Locate the cell with the specified text and output its [x, y] center coordinate. 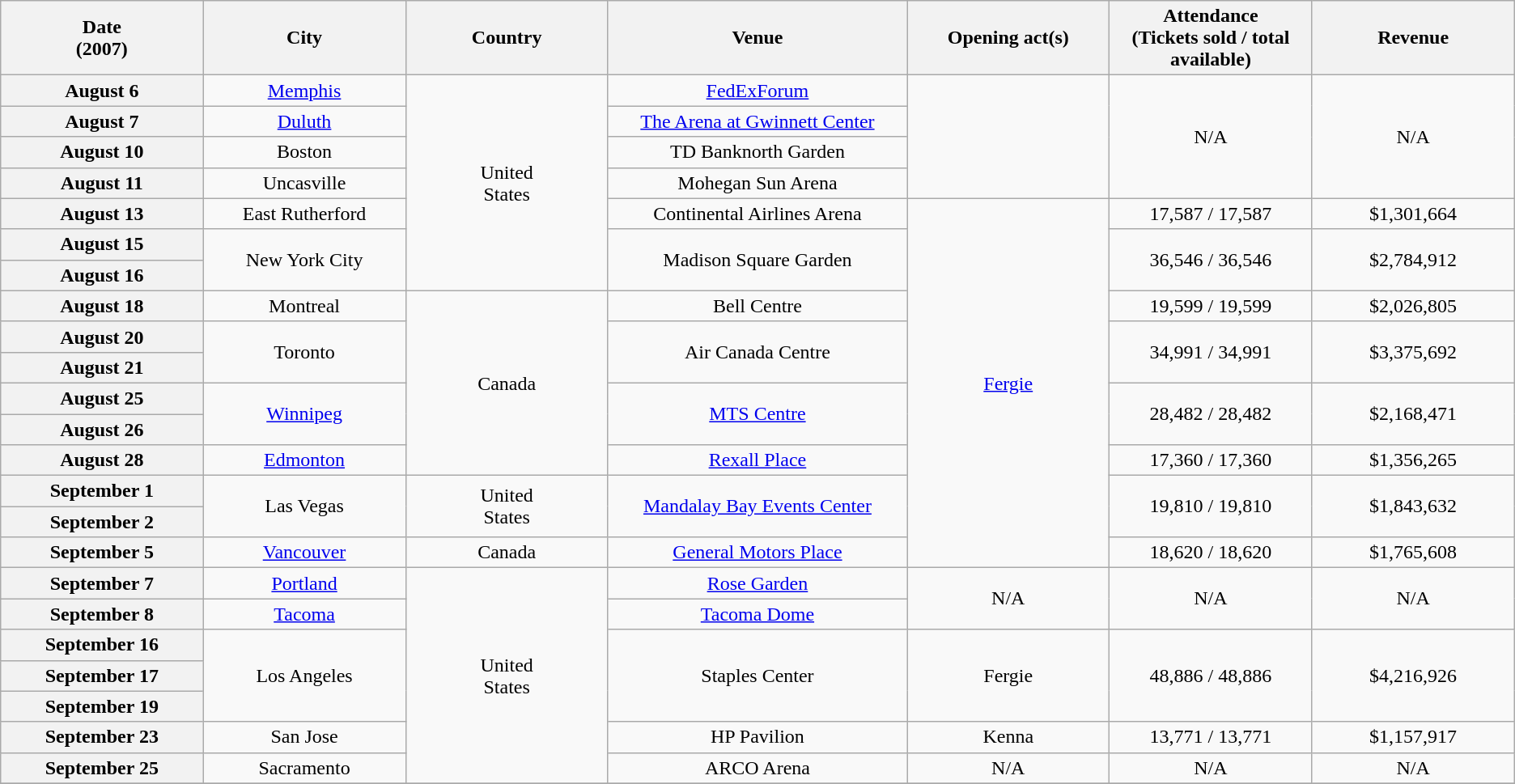
San Jose [304, 737]
Venue [757, 38]
$1,765,608 [1413, 553]
New York City [304, 260]
Continental Airlines Arena [757, 214]
Date(2007) [102, 38]
Tacoma Dome [757, 614]
$1,843,632 [1413, 506]
August 21 [102, 367]
17,587 / 17,587 [1211, 214]
TD Banknorth Garden [757, 152]
Las Vegas [304, 506]
Sacramento [304, 768]
September 7 [102, 583]
September 8 [102, 614]
ARCO Arena [757, 768]
17,360 / 17,360 [1211, 460]
Duluth [304, 121]
Portland [304, 583]
Mandalay Bay Events Center [757, 506]
36,546 / 36,546 [1211, 260]
August 20 [102, 337]
August 25 [102, 398]
$3,375,692 [1413, 352]
Country [507, 38]
Vancouver [304, 553]
13,771 / 13,771 [1211, 737]
Uncasville [304, 183]
September 25 [102, 768]
19,599 / 19,599 [1211, 306]
MTS Centre [757, 413]
Rose Garden [757, 583]
Toronto [304, 352]
September 19 [102, 706]
Los Angeles [304, 676]
City [304, 38]
Tacoma [304, 614]
August 7 [102, 121]
28,482 / 28,482 [1211, 413]
September 2 [102, 522]
August 11 [102, 183]
August 18 [102, 306]
18,620 / 18,620 [1211, 553]
$4,216,926 [1413, 676]
48,886 / 48,886 [1211, 676]
$2,026,805 [1413, 306]
HP Pavilion [757, 737]
General Motors Place [757, 553]
September 5 [102, 553]
Memphis [304, 91]
The Arena at Gwinnett Center [757, 121]
34,991 / 34,991 [1211, 352]
East Rutherford [304, 214]
Opening act(s) [1008, 38]
Winnipeg [304, 413]
Boston [304, 152]
Attendance(Tickets sold / total available) [1211, 38]
August 16 [102, 275]
$2,168,471 [1413, 413]
August 10 [102, 152]
September 17 [102, 676]
Edmonton [304, 460]
19,810 / 19,810 [1211, 506]
August 13 [102, 214]
Staples Center [757, 676]
August 26 [102, 430]
Revenue [1413, 38]
$1,356,265 [1413, 460]
Mohegan Sun Arena [757, 183]
Madison Square Garden [757, 260]
September 23 [102, 737]
$2,784,912 [1413, 260]
September 16 [102, 645]
Bell Centre [757, 306]
August 6 [102, 91]
Kenna [1008, 737]
August 28 [102, 460]
$1,157,917 [1413, 737]
FedExForum [757, 91]
September 1 [102, 491]
$1,301,664 [1413, 214]
Air Canada Centre [757, 352]
Rexall Place [757, 460]
Montreal [304, 306]
August 15 [102, 244]
